Scan for the cell matching the given text and deliver its (x, y) coordinate at center. 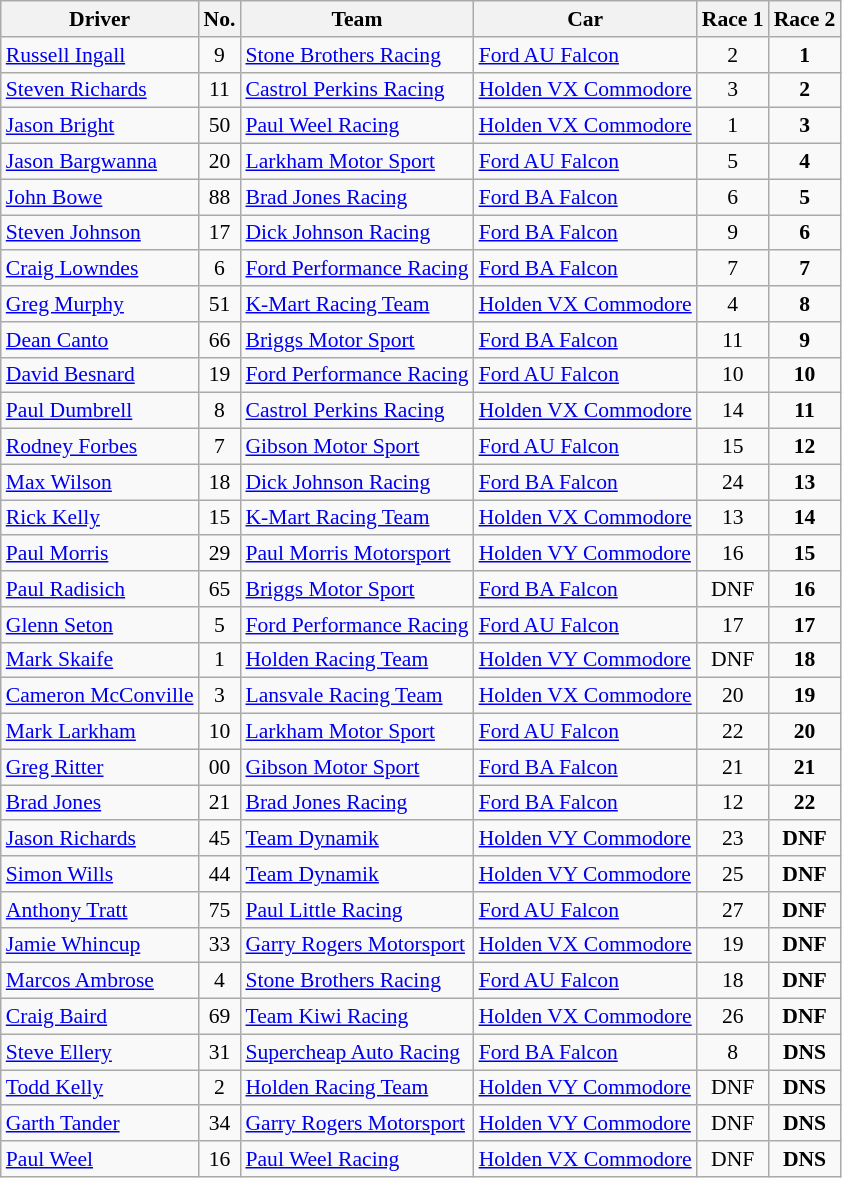
Team Kiwi Racing (356, 1017)
33 (220, 945)
25 (733, 874)
45 (220, 839)
50 (220, 126)
88 (220, 197)
Greg Murphy (100, 304)
Garth Tander (100, 1124)
Greg Ritter (100, 767)
26 (733, 1017)
Paul Morris Motorsport (356, 554)
Paul Morris (100, 554)
Race 1 (733, 19)
Mark Larkham (100, 732)
No. (220, 19)
23 (733, 839)
Anthony Tratt (100, 910)
Todd Kelly (100, 1088)
Car (586, 19)
David Besnard (100, 375)
Jamie Whincup (100, 945)
Steven Johnson (100, 233)
Steve Ellery (100, 1052)
Dean Canto (100, 340)
66 (220, 340)
31 (220, 1052)
Rick Kelly (100, 518)
Paul Little Racing (356, 910)
Cameron McConville (100, 696)
Russell Ingall (100, 55)
75 (220, 910)
Craig Baird (100, 1017)
69 (220, 1017)
Brad Jones (100, 803)
29 (220, 554)
65 (220, 589)
00 (220, 767)
Glenn Seton (100, 625)
Steven Richards (100, 90)
Lansvale Racing Team (356, 696)
27 (733, 910)
Craig Lowndes (100, 269)
Race 2 (805, 19)
Jason Bright (100, 126)
51 (220, 304)
Max Wilson (100, 482)
44 (220, 874)
Paul Radisich (100, 589)
Simon Wills (100, 874)
Supercheap Auto Racing (356, 1052)
John Bowe (100, 197)
24 (733, 482)
Marcos Ambrose (100, 981)
Driver (100, 19)
Rodney Forbes (100, 447)
Mark Skaife (100, 660)
34 (220, 1124)
Jason Bargwanna (100, 162)
Team (356, 19)
Paul Weel (100, 1159)
Jason Richards (100, 839)
Paul Dumbrell (100, 411)
